Detect which cell encompasses the target text, then output its (x, y) center coordinate. 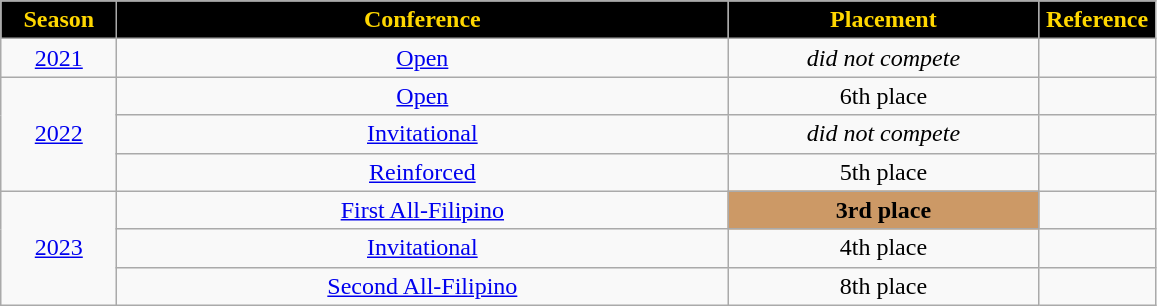
First All-Filipino (422, 210)
Reference (1097, 20)
4th place (884, 248)
5th place (884, 172)
2023 (59, 248)
Season (59, 20)
8th place (884, 286)
6th place (884, 96)
2022 (59, 134)
Second All-Filipino (422, 286)
Reinforced (422, 172)
Conference (422, 20)
2021 (59, 58)
Placement (884, 20)
3rd place (884, 210)
